Output the [x, y] coordinate of the center of the cell containing the given text.  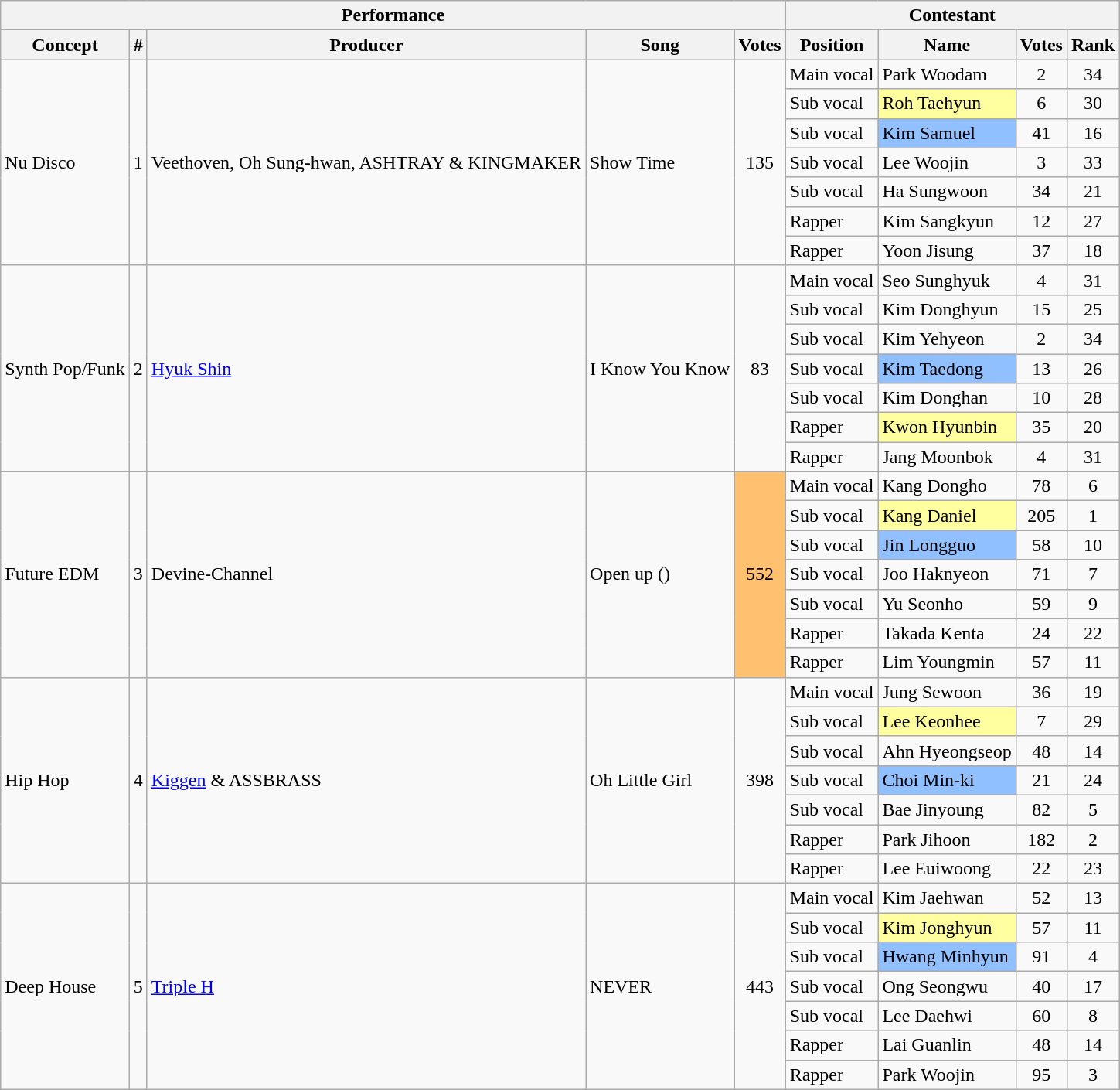
Kwon Hyunbin [947, 427]
33 [1093, 162]
Lee Daehwi [947, 1016]
19 [1093, 692]
30 [1093, 104]
Open up () [660, 574]
78 [1041, 486]
182 [1041, 839]
37 [1041, 250]
Producer [366, 45]
8 [1093, 1016]
Position [832, 45]
Show Time [660, 162]
29 [1093, 721]
27 [1093, 221]
Park Jihoon [947, 839]
Ahn Hyeongseop [947, 751]
25 [1093, 309]
12 [1041, 221]
443 [760, 986]
Nu Disco [65, 162]
Ong Seongwu [947, 986]
205 [1041, 516]
Veethoven, Oh Sung-hwan, ASHTRAY & KINGMAKER [366, 162]
Kim Jonghyun [947, 928]
135 [760, 162]
Hip Hop [65, 780]
Song [660, 45]
36 [1041, 692]
23 [1093, 869]
Devine-Channel [366, 574]
Kim Taedong [947, 369]
16 [1093, 133]
Lai Guanlin [947, 1045]
Future EDM [65, 574]
Yu Seonho [947, 604]
Performance [393, 15]
Roh Taehyun [947, 104]
I Know You Know [660, 368]
Kim Jaehwan [947, 898]
Kim Donghan [947, 398]
Kim Donghyun [947, 309]
Lee Euiwoong [947, 869]
20 [1093, 427]
Kim Sangkyun [947, 221]
Seo Sunghyuk [947, 280]
35 [1041, 427]
91 [1041, 957]
Contestant [952, 15]
18 [1093, 250]
95 [1041, 1075]
Jang Moonbok [947, 457]
NEVER [660, 986]
# [138, 45]
26 [1093, 369]
Jin Longguo [947, 545]
Joo Haknyeon [947, 574]
17 [1093, 986]
40 [1041, 986]
Ha Sungwoon [947, 192]
Triple H [366, 986]
Hyuk Shin [366, 368]
Jung Sewoon [947, 692]
15 [1041, 309]
Choi Min-ki [947, 780]
28 [1093, 398]
Bae Jinyoung [947, 809]
52 [1041, 898]
Concept [65, 45]
82 [1041, 809]
Lee Keonhee [947, 721]
58 [1041, 545]
Hwang Minhyun [947, 957]
Kang Dongho [947, 486]
Oh Little Girl [660, 780]
60 [1041, 1016]
Kim Yehyeon [947, 339]
Deep House [65, 986]
Park Woojin [947, 1075]
41 [1041, 133]
83 [760, 368]
9 [1093, 604]
71 [1041, 574]
Takada Kenta [947, 633]
Kiggen & ASSBRASS [366, 780]
59 [1041, 604]
Rank [1093, 45]
Kim Samuel [947, 133]
Lee Woojin [947, 162]
Park Woodam [947, 74]
552 [760, 574]
Name [947, 45]
Kang Daniel [947, 516]
398 [760, 780]
Yoon Jisung [947, 250]
Lim Youngmin [947, 663]
Synth Pop/Funk [65, 368]
